Locate the cell with the specified text and output its (x, y) center coordinate. 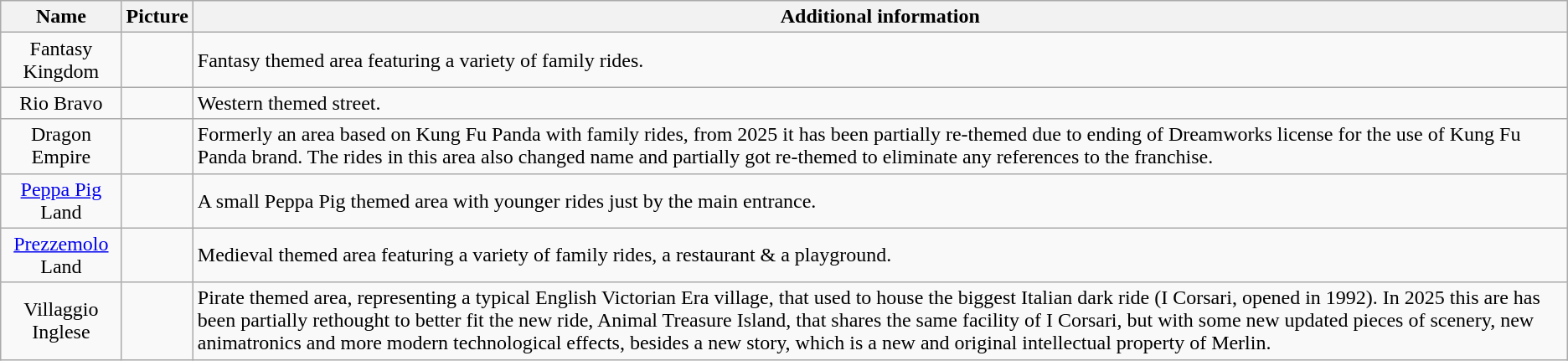
Additional information (879, 17)
Medieval themed area featuring a variety of family rides, a restaurant & a playground. (879, 255)
Picture (157, 17)
Dragon Empire (61, 146)
Rio Bravo (61, 103)
Peppa Pig Land (61, 201)
Name (61, 17)
Villaggio Inglese (61, 321)
A small Peppa Pig themed area with younger rides just by the main entrance. (879, 201)
Western themed street. (879, 103)
Prezzemolo Land (61, 255)
Fantasy Kingdom (61, 60)
Fantasy themed area featuring a variety of family rides. (879, 60)
